Capture the cell that displays the provided text and extract its [X, Y] central coordinate. 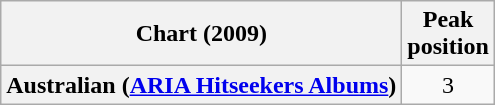
Peak position [448, 34]
Australian (ARIA Hitseekers Albums) [202, 85]
Chart (2009) [202, 34]
3 [448, 85]
